Scan for the cell matching the given text and deliver its (x, y) coordinate at center. 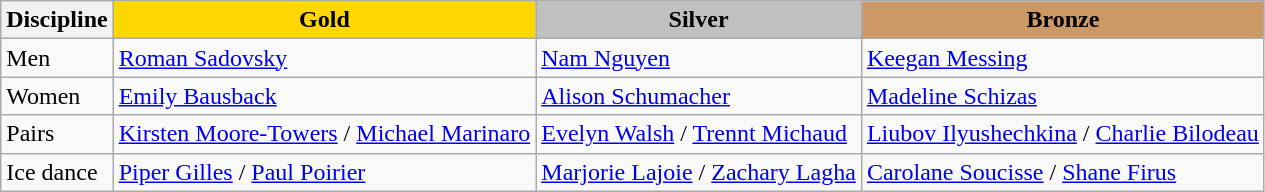
Nam Nguyen (699, 58)
Liubov Ilyushechkina / Charlie Bilodeau (1062, 134)
Gold (324, 20)
Carolane Soucisse / Shane Firus (1062, 172)
Emily Bausback (324, 96)
Piper Gilles / Paul Poirier (324, 172)
Bronze (1062, 20)
Men (57, 58)
Marjorie Lajoie / Zachary Lagha (699, 172)
Ice dance (57, 172)
Women (57, 96)
Madeline Schizas (1062, 96)
Pairs (57, 134)
Roman Sadovsky (324, 58)
Kirsten Moore-Towers / Michael Marinaro (324, 134)
Keegan Messing (1062, 58)
Discipline (57, 20)
Alison Schumacher (699, 96)
Silver (699, 20)
Evelyn Walsh / Trennt Michaud (699, 134)
